Capture the cell that displays the provided text and extract its (x, y) central coordinate. 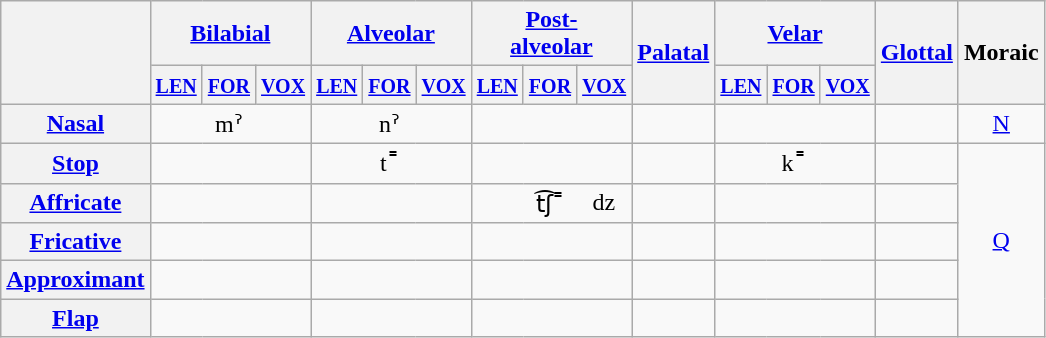
Stop (76, 163)
Fricative (76, 242)
dz (604, 203)
Post-alveolar (552, 34)
Q (1001, 240)
Affricate (76, 203)
N (1001, 124)
Velar (796, 34)
Moraic (1001, 52)
Approximant (76, 280)
Alveolar (392, 34)
Glottal (916, 52)
t͡ʃ˭ (550, 203)
Palatal (674, 52)
Nasal (76, 124)
t˭ (390, 163)
Bilabial (230, 34)
mˀ (228, 124)
nˀ (390, 124)
Flap (76, 318)
k˭ (794, 163)
